Find where the given text appears and provide that cell's center as (X, Y) coordinate. 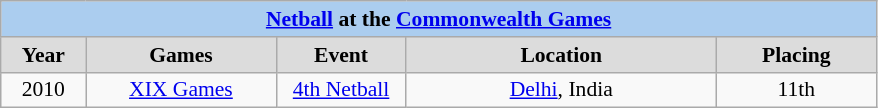
2010 (44, 90)
Year (44, 55)
XIX Games (181, 90)
4th Netball (341, 90)
Games (181, 55)
11th (796, 90)
Placing (796, 55)
Delhi, India (561, 90)
Event (341, 55)
Netball at the Commonwealth Games (439, 19)
Location (561, 55)
